Return the (X, Y) coordinate for the center point of the cell that contains the specified text.  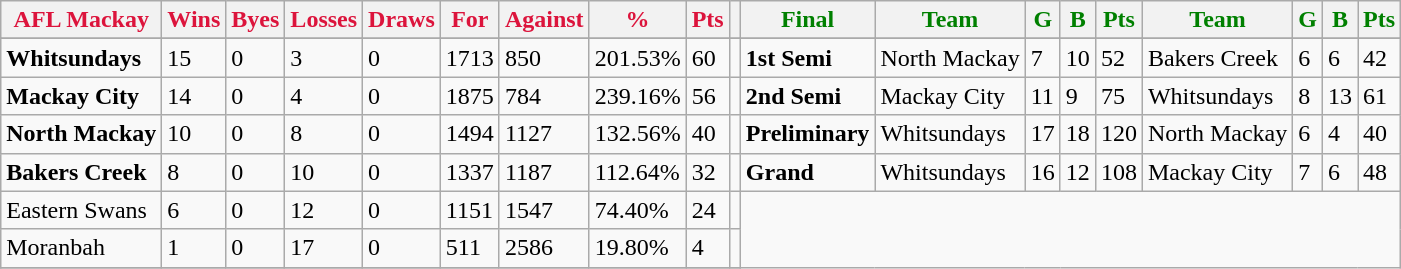
1151 (470, 210)
3 (324, 58)
75 (1118, 96)
AFL Mackay (82, 20)
Preliminary (808, 134)
For (470, 20)
Byes (256, 20)
Wins (194, 20)
56 (708, 96)
1494 (470, 134)
Grand (808, 172)
Draws (402, 20)
132.56% (638, 134)
1875 (470, 96)
784 (544, 96)
% (638, 20)
1713 (470, 58)
60 (708, 58)
Losses (324, 20)
1127 (544, 134)
16 (1042, 172)
850 (544, 58)
14 (194, 96)
Against (544, 20)
52 (1118, 58)
201.53% (638, 58)
120 (1118, 134)
2nd Semi (808, 96)
48 (1380, 172)
42 (1380, 58)
1337 (470, 172)
61 (1380, 96)
Final (808, 20)
32 (708, 172)
74.40% (638, 210)
511 (470, 248)
Eastern Swans (82, 210)
24 (708, 210)
11 (1042, 96)
19.80% (638, 248)
15 (194, 58)
108 (1118, 172)
1 (194, 248)
1st Semi (808, 58)
13 (1340, 96)
9 (1078, 96)
2586 (544, 248)
1187 (544, 172)
112.64% (638, 172)
18 (1078, 134)
1547 (544, 210)
239.16% (638, 96)
Moranbah (82, 248)
